Detect which cell encompasses the target text, then output its (x, y) center coordinate. 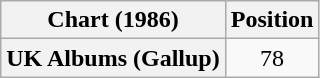
Position (272, 20)
Chart (1986) (113, 20)
UK Albums (Gallup) (113, 58)
78 (272, 58)
